Provide the (x, y) coordinate of the cell's center where the given text is located.  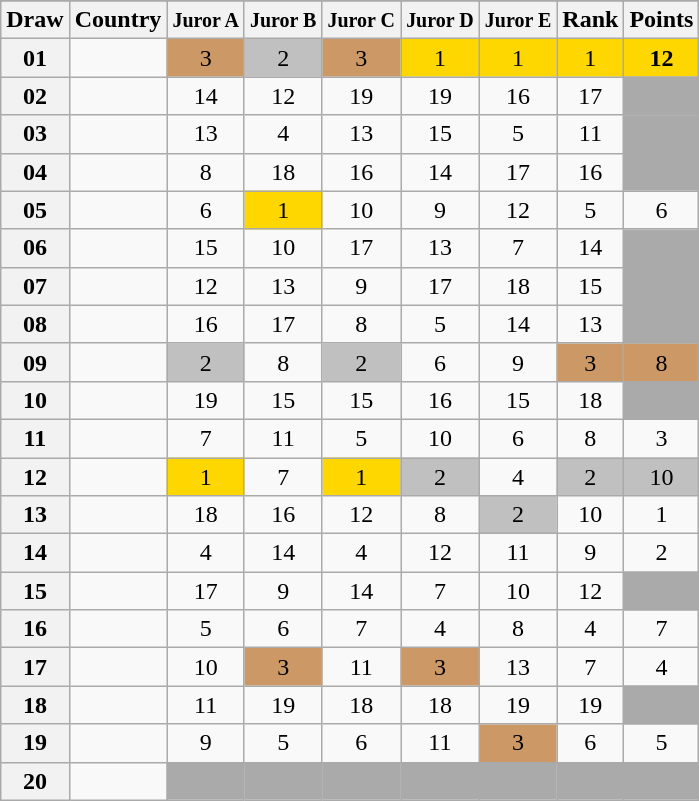
08 (35, 324)
01 (35, 58)
Juror A (206, 20)
02 (35, 96)
Draw (35, 20)
05 (35, 210)
20 (35, 781)
03 (35, 134)
Juror C (362, 20)
Points (662, 20)
Juror D (440, 20)
07 (35, 286)
Country (118, 20)
04 (35, 172)
Juror E (518, 20)
Rank (590, 20)
06 (35, 248)
Juror B (283, 20)
09 (35, 362)
